Detect which cell encompasses the target text, then output its [X, Y] center coordinate. 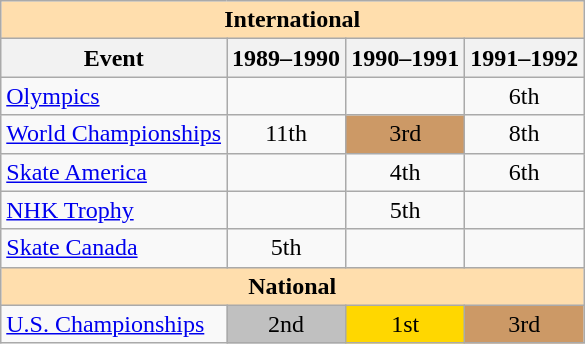
1989–1990 [286, 58]
Olympics [114, 96]
11th [286, 134]
4th [406, 172]
2nd [286, 324]
International [292, 20]
1991–1992 [524, 58]
NHK Trophy [114, 210]
1st [406, 324]
World Championships [114, 134]
U.S. Championships [114, 324]
Skate America [114, 172]
1990–1991 [406, 58]
National [292, 286]
Skate Canada [114, 248]
Event [114, 58]
8th [524, 134]
